Provide the [X, Y] coordinate of the cell's center where the given text is located.  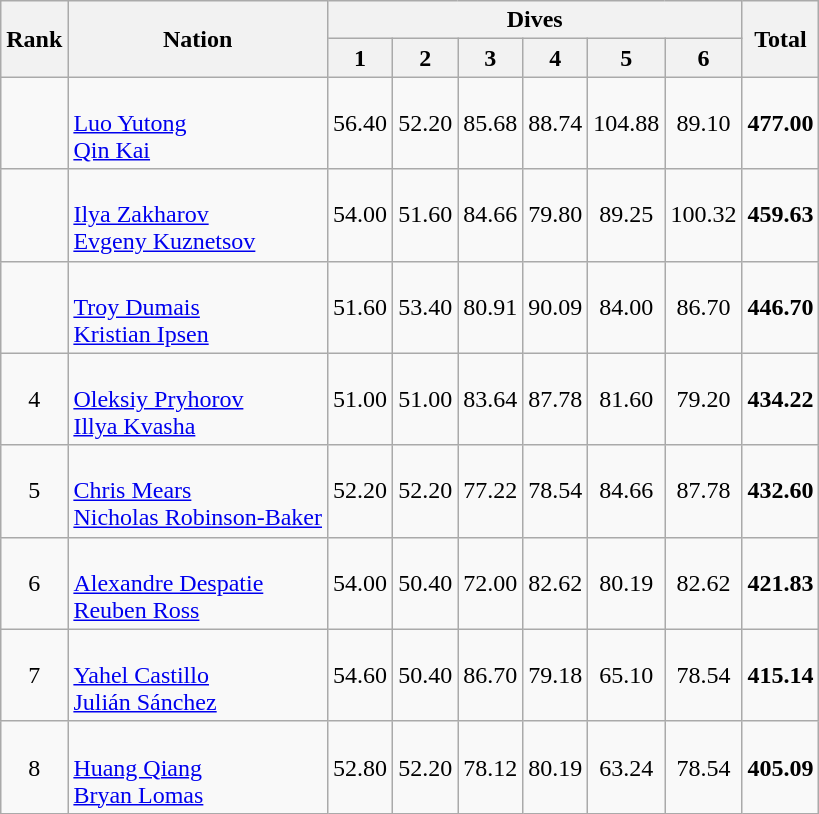
77.22 [490, 491]
89.10 [704, 123]
Nation [198, 39]
Huang QiangBryan Lomas [198, 767]
477.00 [780, 123]
72.00 [490, 583]
Alexandre DespatieReuben Ross [198, 583]
Chris MearsNicholas Robinson-Baker [198, 491]
Dives [535, 20]
459.63 [780, 215]
52.80 [360, 767]
415.14 [780, 675]
2 [426, 58]
7 [34, 675]
63.24 [626, 767]
80.91 [490, 307]
Oleksiy PryhorovIllya Kvasha [198, 399]
Luo YutongQin Kai [198, 123]
Total [780, 39]
104.88 [626, 123]
83.64 [490, 399]
405.09 [780, 767]
84.00 [626, 307]
79.80 [556, 215]
81.60 [626, 399]
65.10 [626, 675]
432.60 [780, 491]
56.40 [360, 123]
88.74 [556, 123]
78.12 [490, 767]
1 [360, 58]
90.09 [556, 307]
Rank [34, 39]
3 [490, 58]
79.18 [556, 675]
421.83 [780, 583]
Yahel CastilloJulián Sánchez [198, 675]
446.70 [780, 307]
85.68 [490, 123]
53.40 [426, 307]
Troy DumaisKristian Ipsen [198, 307]
434.22 [780, 399]
79.20 [704, 399]
Ilya ZakharovEvgeny Kuznetsov [198, 215]
89.25 [626, 215]
8 [34, 767]
100.32 [704, 215]
54.60 [360, 675]
